Pinpoint the cell where the given text exists, returning its (x, y) midpoint coordinate. 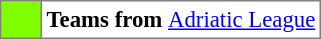
Teams from Adriatic League (180, 20)
